Find where the given text appears and provide that cell's center as [X, Y] coordinate. 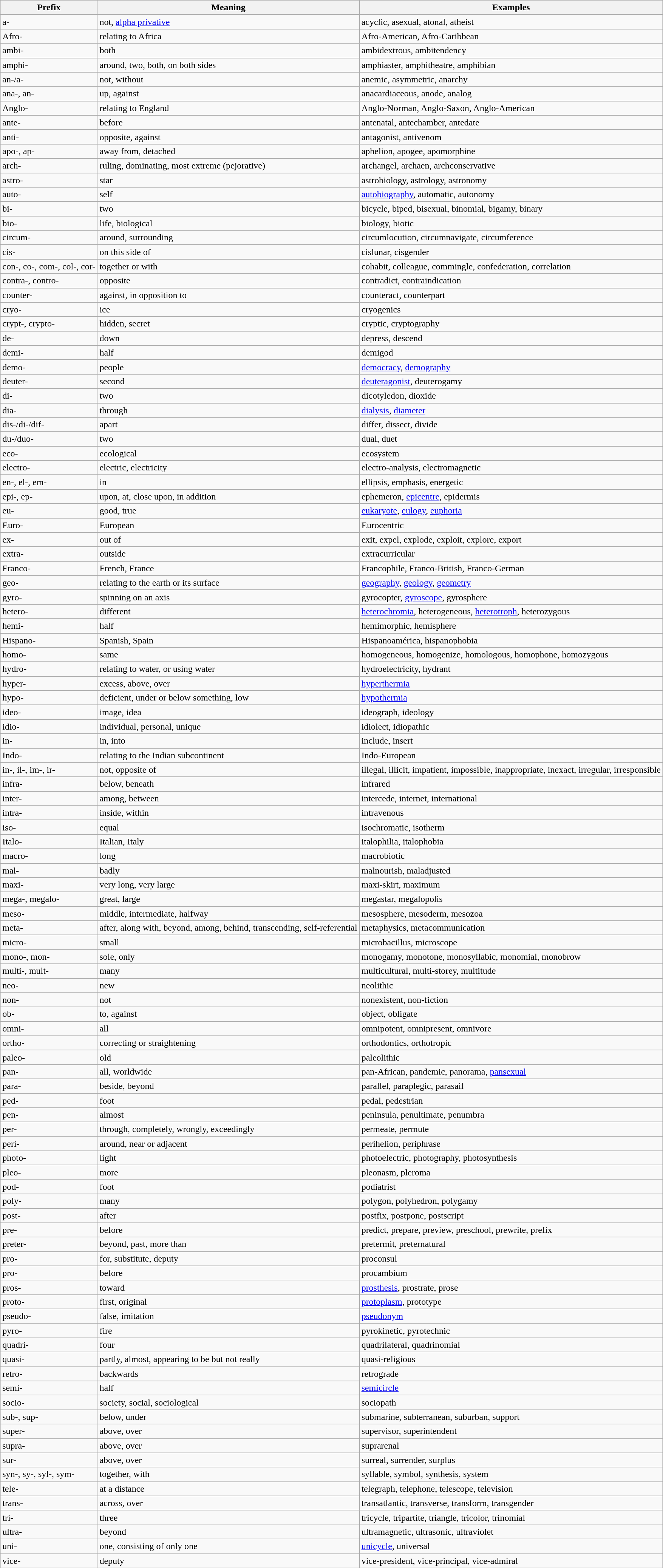
di- [49, 396]
infrared [511, 784]
pre- [49, 1230]
not [228, 1000]
long [228, 856]
permeate, permute [511, 1129]
object, obligate [511, 1014]
bio- [49, 223]
electro- [49, 468]
three [228, 1517]
pros- [49, 1287]
pedal, pedestrian [511, 1101]
in-, il-, im-, ir- [49, 770]
across, over [228, 1503]
democracy, demography [511, 367]
French, France [228, 568]
sole, only [228, 957]
in [228, 482]
surreal, surrender, surplus [511, 1460]
meso- [49, 914]
life, biological [228, 223]
paleo- [49, 1057]
false, imitation [228, 1316]
old [228, 1057]
orthodontics, orthotropic [511, 1043]
cryogenics [511, 309]
around, two, both, on both sides [228, 65]
contra-, contro- [49, 281]
eu- [49, 511]
geo- [49, 583]
below, beneath [228, 784]
neolithic [511, 985]
protoplasm, prototype [511, 1302]
idiolect, idiopathic [511, 727]
beyond [228, 1532]
mono-, mon- [49, 957]
anti- [49, 137]
uni- [49, 1546]
Italian, Italy [228, 841]
pseudonym [511, 1316]
Indo- [49, 755]
sur- [49, 1460]
auto- [49, 195]
trans- [49, 1503]
malnourish, maladjusted [511, 870]
include, insert [511, 741]
among, between [228, 798]
together, with [228, 1474]
heterochromia, heterogeneous, heterotroph, heterozygous [511, 611]
inside, within [228, 813]
demo- [49, 367]
cis- [49, 252]
peninsula, penultimate, penumbra [511, 1115]
infra- [49, 784]
Hispanoamérica, hispanophobia [511, 640]
anemic, asymmetric, anarchy [511, 79]
beyond, past, more than [228, 1244]
different [228, 611]
syllable, symbol, synthesis, system [511, 1474]
exit, expel, explode, exploit, explore, export [511, 540]
ideograph, ideology [511, 712]
new [228, 985]
submarine, subterranean, suburban, support [511, 1417]
inter- [49, 798]
ante- [49, 122]
circumlocution, circumnavigate, circumference [511, 238]
ortho- [49, 1043]
prosthesis, prostrate, prose [511, 1287]
paleolithic [511, 1057]
both [228, 51]
hidden, secret [228, 324]
all, worldwide [228, 1072]
eco- [49, 453]
con-, co-, com-, col-, cor- [49, 266]
suprarenal [511, 1446]
biology, biotic [511, 223]
supra- [49, 1446]
iso- [49, 827]
electro-analysis, electromagnetic [511, 468]
upon, at, close upon, in addition [228, 496]
society, social, sociological [228, 1403]
Meaning [228, 8]
megastar, megalopolis [511, 899]
on this side of [228, 252]
down [228, 338]
pod- [49, 1187]
parallel, paraplegic, parasail [511, 1086]
pleo- [49, 1172]
photoelectric, photography, photosynthesis [511, 1158]
ultra- [49, 1532]
Italo- [49, 841]
semicircle [511, 1388]
away from, detached [228, 151]
eukaryote, eulogy, euphoria [511, 511]
deputy [228, 1561]
predict, prepare, preview, preschool, prewrite, prefix [511, 1230]
in, into [228, 741]
one, consisting of only one [228, 1546]
individual, personal, unique [228, 727]
in- [49, 741]
astrobiology, astrology, astronomy [511, 180]
ellipsis, emphasis, energetic [511, 482]
ultramagnetic, ultrasonic, ultraviolet [511, 1532]
italophilia, italophobia [511, 841]
maxi-skirt, maximum [511, 885]
homo- [49, 655]
hyper- [49, 683]
ephemeron, epicentre, epidermis [511, 496]
nonexistent, non-fiction [511, 1000]
demigod [511, 353]
pan-African, pandemic, panorama, pansexual [511, 1072]
unicycle, universal [511, 1546]
electric, electricity [228, 468]
hypothermia [511, 698]
differ, dissect, divide [511, 425]
transatlantic, transverse, transform, transgender [511, 1503]
amphiaster, amphitheatre, amphibian [511, 65]
not, alpha privative [228, 22]
para- [49, 1086]
relating to Africa [228, 36]
out of [228, 540]
pseudo- [49, 1316]
macrobiotic [511, 856]
semi- [49, 1388]
hydroelectricity, hydrant [511, 669]
gyro- [49, 597]
Hispano- [49, 640]
dia- [49, 410]
post- [49, 1215]
extracurricular [511, 554]
star [228, 180]
ecological [228, 453]
circum- [49, 238]
Prefix [49, 8]
great, large [228, 899]
metaphysics, metacommunication [511, 928]
at a distance [228, 1489]
telegraph, telephone, telescope, television [511, 1489]
against, in opposition to [228, 295]
du-/duo- [49, 439]
first, original [228, 1302]
same [228, 655]
isochromatic, isotherm [511, 827]
small [228, 942]
Anglo- [49, 108]
together or with [228, 266]
cryo- [49, 309]
pleonasm, pleroma [511, 1172]
ambi- [49, 51]
after, along with, beyond, among, behind, transcending, self-referential [228, 928]
hemi- [49, 626]
hemimorphic, hemisphere [511, 626]
almost [228, 1115]
gyrocopter, gyroscope, gyrosphere [511, 597]
second [228, 381]
excess, above, over [228, 683]
mesosphere, mesoderm, mesozoa [511, 914]
hydro- [49, 669]
tri- [49, 1517]
intercede, internet, international [511, 798]
hyperthermia [511, 683]
contradict, contraindication [511, 281]
socio- [49, 1403]
podiatrist [511, 1187]
through, completely, wrongly, exceedingly [228, 1129]
autobiography, automatic, autonomy [511, 195]
not, without [228, 79]
very long, very large [228, 885]
Examples [511, 8]
anacardiaceous, anode, analog [511, 94]
a- [49, 22]
after [228, 1215]
omni- [49, 1028]
hetero- [49, 611]
proto- [49, 1302]
dialysis, diameter [511, 410]
multicultural, multi-storey, multitude [511, 971]
neo- [49, 985]
retrograde [511, 1374]
archangel, archaen, archconservative [511, 165]
en-, el-, em- [49, 482]
Afro-American, Afro-Caribbean [511, 36]
microbacillus, microscope [511, 942]
bicycle, biped, bisexual, binomial, bigamy, binary [511, 209]
around, surrounding [228, 238]
pyro- [49, 1330]
Spanish, Spain [228, 640]
quasi-religious [511, 1359]
opposite, against [228, 137]
de- [49, 338]
below, under [228, 1417]
monogamy, monotone, monosyllabic, monomial, monobrow [511, 957]
light [228, 1158]
tele- [49, 1489]
pretermit, preternatural [511, 1244]
ex- [49, 540]
quadrilateral, quadrinomial [511, 1345]
meta- [49, 928]
Franco- [49, 568]
cohabit, colleague, commingle, confederation, correlation [511, 266]
ob- [49, 1014]
idio- [49, 727]
dis-/di-/dif- [49, 425]
pyrokinetic, pyrotechnic [511, 1330]
super- [49, 1431]
deficient, under or below something, low [228, 698]
photo- [49, 1158]
correcting or straightening [228, 1043]
syn-, sy-, syl-, sym- [49, 1474]
all [228, 1028]
vice- [49, 1561]
aphelion, apogee, apomorphine [511, 151]
sub-, sup- [49, 1417]
image, idea [228, 712]
bi- [49, 209]
to, against [228, 1014]
antenatal, antechamber, antedate [511, 122]
amphi- [49, 65]
dicotyledon, dioxide [511, 396]
epi-, ep- [49, 496]
relating to water, or using water [228, 669]
fire [228, 1330]
vice-president, vice-principal, vice-admiral [511, 1561]
procambium [511, 1273]
outside [228, 554]
geography, geology, geometry [511, 583]
intra- [49, 813]
extra- [49, 554]
ped- [49, 1101]
cislunar, cisgender [511, 252]
intravenous [511, 813]
Indo-European [511, 755]
antagonist, antivenom [511, 137]
homogeneous, homogenize, homologous, homophone, homozygous [511, 655]
tricycle, tripartite, triangle, tricolor, trinomial [511, 1517]
omnipotent, omnipresent, omnivore [511, 1028]
sociopath [511, 1403]
peri- [49, 1144]
apo-, ap- [49, 151]
pen- [49, 1115]
through [228, 410]
deuter- [49, 381]
people [228, 367]
ambidextrous, ambitendency [511, 51]
ideo- [49, 712]
micro- [49, 942]
Euro- [49, 525]
supervisor, superintendent [511, 1431]
maxi- [49, 885]
European [228, 525]
pan- [49, 1072]
around, near or adjacent [228, 1144]
crypt-, crypto- [49, 324]
hypo- [49, 698]
opposite [228, 281]
ice [228, 309]
poly- [49, 1201]
deuteragonist, deuterogamy [511, 381]
good, true [228, 511]
proconsul [511, 1259]
apart [228, 425]
spinning on an axis [228, 597]
relating to England [228, 108]
Eurocentric [511, 525]
per- [49, 1129]
cryptic, cryptography [511, 324]
demi- [49, 353]
preter- [49, 1244]
postfix, postpone, postscript [511, 1215]
non- [49, 1000]
counteract, counterpart [511, 295]
multi-, mult- [49, 971]
illegal, illicit, impatient, impossible, inappropriate, inexact, irregular, irresponsible [511, 770]
partly, almost, appearing to be but not really [228, 1359]
self [228, 195]
an-/a- [49, 79]
mal- [49, 870]
mega-, megalo- [49, 899]
not, opposite of [228, 770]
arch- [49, 165]
middle, intermediate, halfway [228, 914]
polygon, polyhedron, polygamy [511, 1201]
equal [228, 827]
perihelion, periphrase [511, 1144]
Anglo-Norman, Anglo-Saxon, Anglo-American [511, 108]
backwards [228, 1374]
counter- [49, 295]
dual, duet [511, 439]
acyclic, asexual, atonal, atheist [511, 22]
ecosystem [511, 453]
retro- [49, 1374]
macro- [49, 856]
beside, beyond [228, 1086]
badly [228, 870]
up, against [228, 94]
astro- [49, 180]
for, substitute, deputy [228, 1259]
four [228, 1345]
relating to the earth or its surface [228, 583]
relating to the Indian subcontinent [228, 755]
Afro- [49, 36]
depress, descend [511, 338]
quasi- [49, 1359]
ruling, dominating, most extreme (pejorative) [228, 165]
more [228, 1172]
quadri- [49, 1345]
ana-, an- [49, 94]
toward [228, 1287]
Francophile, Franco-British, Franco-German [511, 568]
